Return the [X, Y] coordinate for the center point of the cell that contains the specified text.  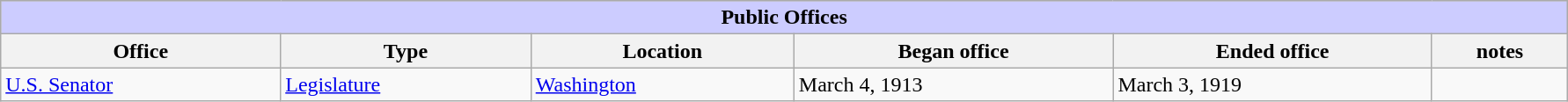
notes [1499, 51]
Began office [954, 51]
Office [141, 51]
March 3, 1919 [1272, 84]
U.S. Senator [141, 84]
Ended office [1272, 51]
Type [406, 51]
Washington [662, 84]
Legislature [406, 84]
Location [662, 51]
Public Offices [785, 18]
March 4, 1913 [954, 84]
